Capture the cell that displays the provided text and extract its (X, Y) central coordinate. 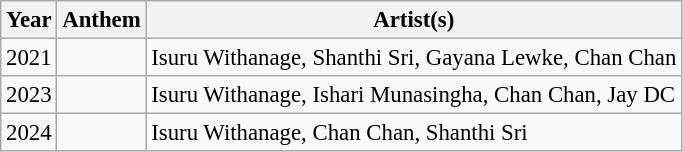
Artist(s) (414, 20)
2023 (29, 95)
2024 (29, 133)
Isuru Withanage, Shanthi Sri, Gayana Lewke, Chan Chan (414, 58)
Isuru Withanage, Ishari Munasingha, Chan Chan, Jay DC (414, 95)
Anthem (102, 20)
Year (29, 20)
Isuru Withanage, Chan Chan, Shanthi Sri (414, 133)
2021 (29, 58)
